Return (X, Y) of the center of cell containing provided text 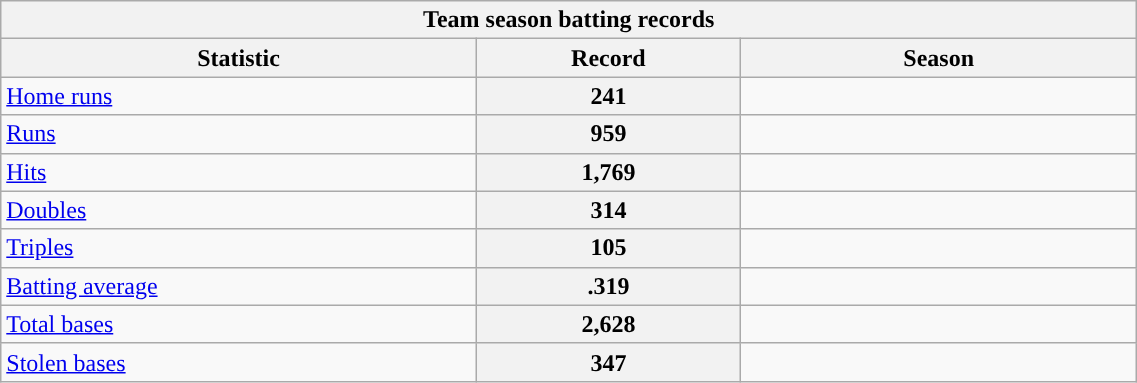
Home runs (239, 96)
Statistic (239, 58)
347 (608, 362)
Triples (239, 248)
Doubles (239, 210)
Season (939, 58)
314 (608, 210)
Record (608, 58)
Batting average (239, 286)
959 (608, 134)
Stolen bases (239, 362)
241 (608, 96)
Team season batting records (569, 20)
Runs (239, 134)
Total bases (239, 324)
Hits (239, 172)
1,769 (608, 172)
105 (608, 248)
2,628 (608, 324)
.319 (608, 286)
